Pinpoint the cell where the given text exists, returning its [X, Y] midpoint coordinate. 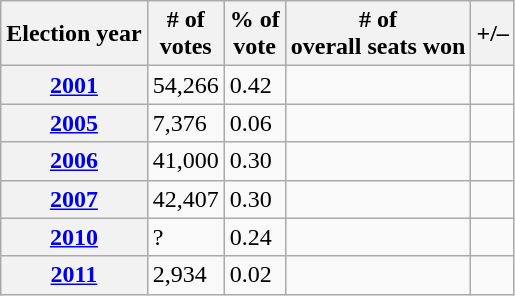
? [186, 237]
2005 [74, 123]
+/– [492, 34]
# ofoverall seats won [378, 34]
42,407 [186, 199]
Election year [74, 34]
41,000 [186, 161]
0.42 [254, 85]
# ofvotes [186, 34]
0.02 [254, 275]
2007 [74, 199]
2011 [74, 275]
0.24 [254, 237]
54,266 [186, 85]
7,376 [186, 123]
2010 [74, 237]
2006 [74, 161]
0.06 [254, 123]
2,934 [186, 275]
% ofvote [254, 34]
2001 [74, 85]
